Output the (x, y) coordinate of the center of the cell containing the given text.  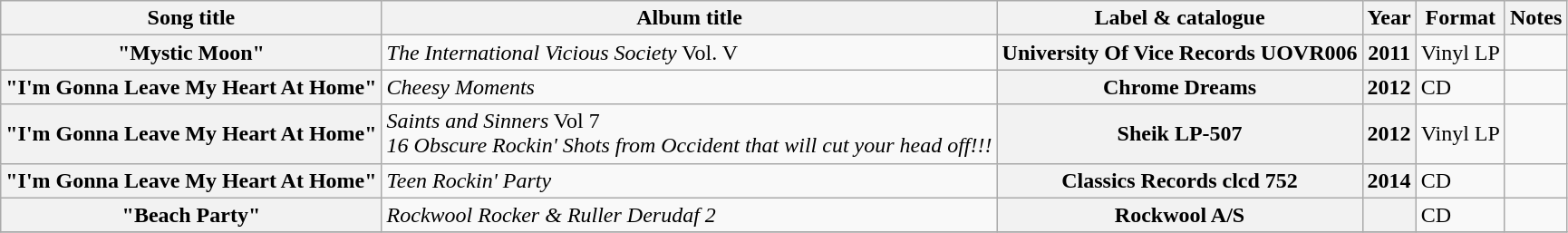
"Mystic Moon" (191, 53)
Chrome Dreams (1180, 87)
2011 (1389, 53)
Song title (191, 18)
The International Vicious Society Vol. V (689, 53)
Cheesy Moments (689, 87)
Sheik LP-507 (1180, 134)
Rockwool Rocker & Ruller Derudaf 2 (689, 215)
Format (1460, 18)
Rockwool A/S (1180, 215)
University Of Vice Records UOVR006 (1180, 53)
2014 (1389, 180)
"Beach Party" (191, 215)
Teen Rockin' Party (689, 180)
Notes (1535, 18)
Year (1389, 18)
Classics Records clcd 752 (1180, 180)
Album title (689, 18)
Label & catalogue (1180, 18)
Saints and Sinners Vol 716 Obscure Rockin' Shots from Occident that will cut your head off!!! (689, 134)
